Return the [X, Y] coordinate for the center point of the cell that contains the specified text.  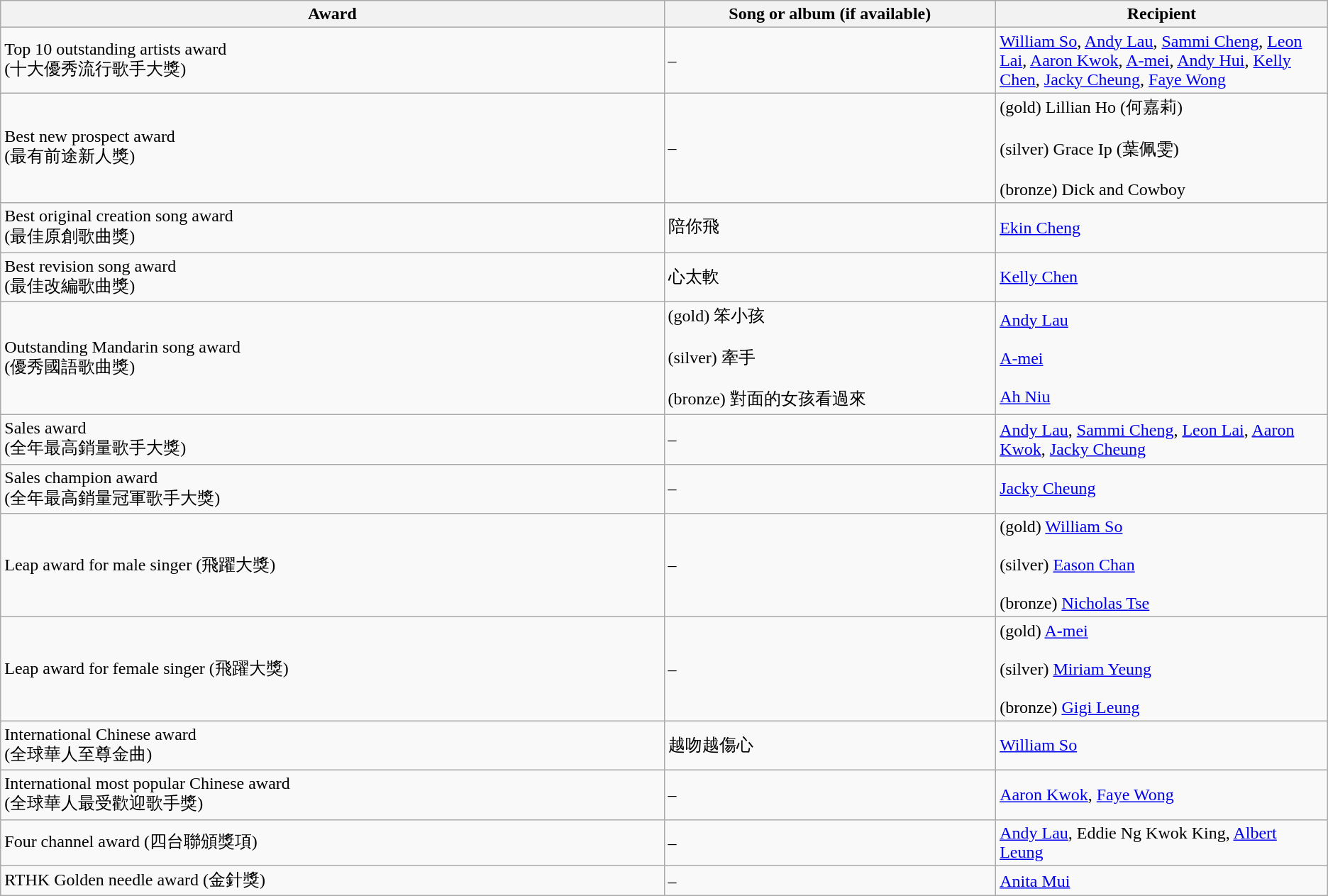
Recipient [1162, 14]
Andy LauA-meiAh Niu [1162, 358]
Top 10 outstanding artists award(十大優秀流行歌手大獎) [332, 60]
Anita Mui [1162, 881]
Jacky Cheung [1162, 489]
陪你飛 [830, 228]
Andy Lau, Sammi Cheng, Leon Lai, Aaron Kwok, Jacky Cheung [1162, 440]
Outstanding Mandarin song award(優秀國語歌曲獎) [332, 358]
Sales champion award(全年最高銷量冠軍歌手大獎) [332, 489]
Best new prospect award(最有前途新人獎) [332, 148]
心太軟 [830, 277]
Sales award(全年最高銷量歌手大獎) [332, 440]
(gold) Lillian Ho (何嘉莉)(silver) Grace Ip (葉佩雯)(bronze) Dick and Cowboy [1162, 148]
William So [1162, 746]
RTHK Golden needle award (金針獎) [332, 881]
William So, Andy Lau, Sammi Cheng, Leon Lai, Aaron Kwok, A-mei, Andy Hui, Kelly Chen, Jacky Cheung, Faye Wong [1162, 60]
Ekin Cheng [1162, 228]
International most popular Chinese award(全球華人最受歡迎歌手獎) [332, 795]
越吻越傷心 [830, 746]
Song or album (if available) [830, 14]
Best original creation song award(最佳原創歌曲獎) [332, 228]
Andy Lau, Eddie Ng Kwok King, Albert Leung [1162, 843]
Award [332, 14]
International Chinese award(全球華人至尊金曲) [332, 746]
Four channel award (四台聯頒獎項) [332, 843]
Best revision song award(最佳改編歌曲獎) [332, 277]
Leap award for female singer (飛躍大獎) [332, 669]
Leap award for male singer (飛躍大獎) [332, 565]
Kelly Chen [1162, 277]
(gold) A-mei(silver) Miriam Yeung(bronze) Gigi Leung [1162, 669]
(gold) 笨小孩(silver) 牽手(bronze) 對面的女孩看過來 [830, 358]
Aaron Kwok, Faye Wong [1162, 795]
(gold) William So(silver) Eason Chan(bronze) Nicholas Tse [1162, 565]
